Locate the cell with the specified text and output its [x, y] center coordinate. 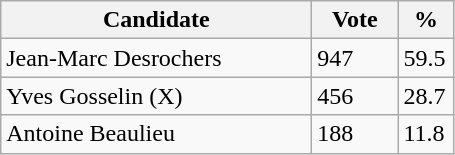
947 [355, 58]
Yves Gosselin (X) [156, 96]
Antoine Beaulieu [156, 134]
188 [355, 134]
Candidate [156, 20]
11.8 [426, 134]
Jean-Marc Desrochers [156, 58]
28.7 [426, 96]
% [426, 20]
59.5 [426, 58]
Vote [355, 20]
456 [355, 96]
